Pinpoint the cell where the given text exists, returning its [x, y] midpoint coordinate. 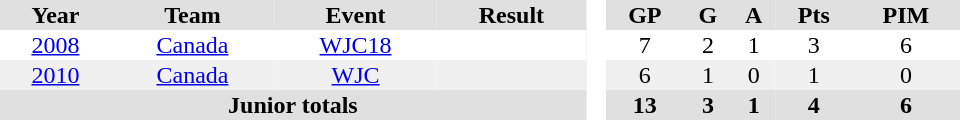
G [708, 15]
GP [644, 15]
Year [56, 15]
PIM [906, 15]
2008 [56, 45]
Pts [814, 15]
Junior totals [293, 105]
7 [644, 45]
Result [512, 15]
4 [814, 105]
A [754, 15]
13 [644, 105]
2010 [56, 75]
WJC18 [356, 45]
Event [356, 15]
Team [192, 15]
2 [708, 45]
WJC [356, 75]
